Detect which cell encompasses the target text, then output its (x, y) center coordinate. 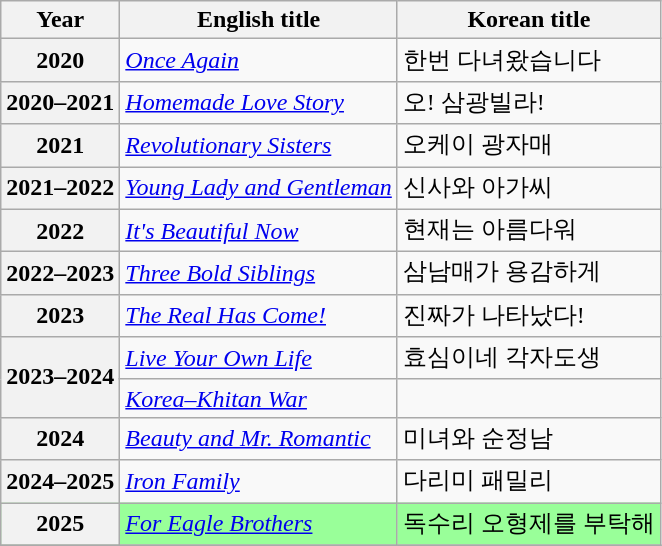
2021 (60, 146)
Live Your Own Life (259, 358)
The Real Has Come! (259, 316)
진짜가 나타났다! (528, 316)
2021–2022 (60, 188)
Young Lady and Gentleman (259, 188)
현재는 아름다워 (528, 230)
Three Bold Siblings (259, 274)
독수리 오형제를 부탁해 (528, 524)
Korea–Khitan War (259, 398)
2020–2021 (60, 102)
Homemade Love Story (259, 102)
Korean title (528, 20)
삼남매가 용감하게 (528, 274)
2022 (60, 230)
Once Again (259, 60)
It's Beautiful Now (259, 230)
한번 다녀왔습니다 (528, 60)
오! 삼광빌라! (528, 102)
2024–2025 (60, 482)
Beauty and Mr. Romantic (259, 438)
Revolutionary Sisters (259, 146)
2025 (60, 524)
2023–2024 (60, 378)
2024 (60, 438)
2020 (60, 60)
효심이네 각자도생 (528, 358)
Iron Family (259, 482)
2022–2023 (60, 274)
신사와 아가씨 (528, 188)
오케이 광자매 (528, 146)
다리미 패밀리 (528, 482)
2023 (60, 316)
미녀와 순정남 (528, 438)
English title (259, 20)
Year (60, 20)
For Eagle Brothers (259, 524)
